Output the [X, Y] coordinate of the center of the cell containing the given text.  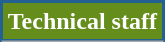
Technical staff [83, 22]
